Determine the [X, Y] coordinate at the center of the cell enclosing the given text.  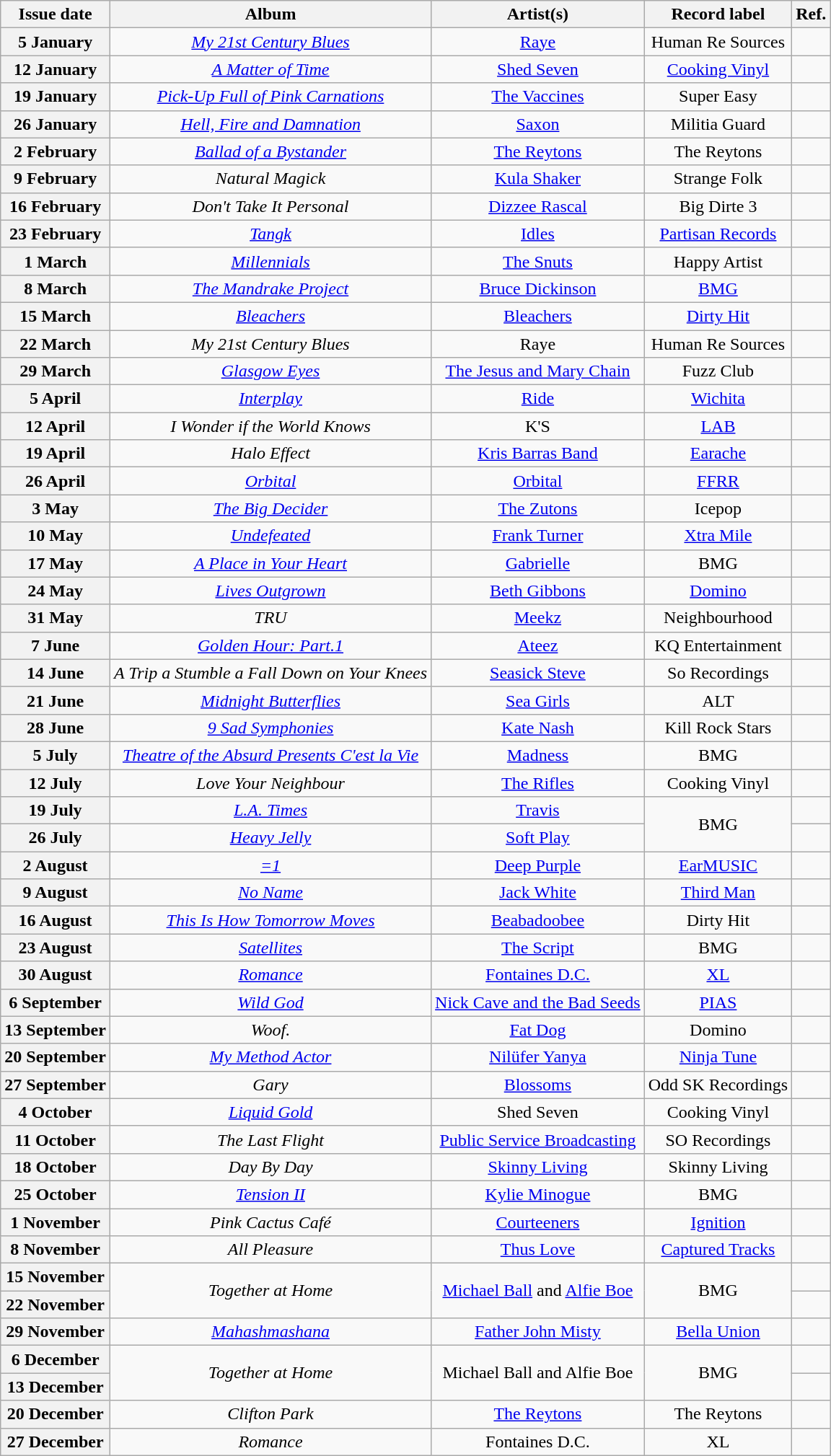
Gary [270, 1085]
5 January [56, 42]
9 February [56, 179]
The Snuts [538, 261]
Record label [718, 14]
Ignition [718, 1222]
The Zutons [538, 508]
Heavy Jelly [270, 838]
Nilüfer Yanya [538, 1057]
=1 [270, 865]
Hell, Fire and Damnation [270, 124]
9 Sad Symphonies [270, 728]
Fat Dog [538, 1030]
Nick Cave and the Bad Seeds [538, 1002]
26 July [56, 838]
13 December [56, 1387]
12 January [56, 69]
Courteeners [538, 1222]
2 February [56, 151]
Kate Nash [538, 728]
9 August [56, 893]
Ballad of a Bystander [270, 151]
22 March [56, 344]
The Mandrake Project [270, 288]
Tangk [270, 234]
K'S [538, 426]
Strange Folk [718, 179]
Happy Artist [718, 261]
Pick-Up Full of Pink Carnations [270, 97]
The Big Decider [270, 508]
Public Service Broadcasting [538, 1139]
11 October [56, 1139]
Blossoms [538, 1085]
17 May [56, 563]
Millennials [270, 261]
18 October [56, 1167]
A Place in Your Heart [270, 563]
15 March [56, 316]
Ride [538, 399]
5 July [56, 755]
Golden Hour: Part.1 [270, 645]
Gabrielle [538, 563]
The Vaccines [538, 97]
No Name [270, 893]
PIAS [718, 1002]
1 March [56, 261]
LAB [718, 426]
Album [270, 14]
Xtra Mile [718, 536]
This Is How Tomorrow Moves [270, 920]
19 July [56, 811]
Travis [538, 811]
7 June [56, 645]
ALT [718, 700]
Wild God [270, 1002]
29 March [56, 371]
8 November [56, 1250]
28 June [56, 728]
The Script [538, 948]
23 August [56, 948]
Kill Rock Stars [718, 728]
A Matter of Time [270, 69]
14 June [56, 673]
Ref. [811, 14]
Madness [538, 755]
Thus Love [538, 1250]
27 December [56, 1442]
30 August [56, 975]
The Last Flight [270, 1139]
Glasgow Eyes [270, 371]
Halo Effect [270, 454]
12 July [56, 782]
Artist(s) [538, 14]
20 December [56, 1414]
Saxon [538, 124]
24 May [56, 591]
The Rifles [538, 782]
25 October [56, 1194]
Fuzz Club [718, 371]
Issue date [56, 14]
16 August [56, 920]
5 April [56, 399]
Satellites [270, 948]
29 November [56, 1332]
Odd SK Recordings [718, 1085]
L.A. Times [270, 811]
Deep Purple [538, 865]
Interplay [270, 399]
Jack White [538, 893]
Sea Girls [538, 700]
19 January [56, 97]
All Pleasure [270, 1250]
12 April [56, 426]
Midnight Butterflies [270, 700]
Captured Tracks [718, 1250]
Ateez [538, 645]
The Jesus and Mary Chain [538, 371]
Natural Magick [270, 179]
Day By Day [270, 1167]
Dizzee Rascal [538, 206]
8 March [56, 288]
Third Man [718, 893]
1 November [56, 1222]
4 October [56, 1112]
Big Dirte 3 [718, 206]
Kylie Minogue [538, 1194]
Militia Guard [718, 124]
FFRR [718, 481]
20 September [56, 1057]
Father John Misty [538, 1332]
Liquid Gold [270, 1112]
Tension II [270, 1194]
Beth Gibbons [538, 591]
Soft Play [538, 838]
I Wonder if the World Knows [270, 426]
27 September [56, 1085]
16 February [56, 206]
Don't Take It Personal [270, 206]
Meekz [538, 618]
Ninja Tune [718, 1057]
15 November [56, 1277]
Undefeated [270, 536]
Kula Shaker [538, 179]
KQ Entertainment [718, 645]
10 May [56, 536]
Lives Outgrown [270, 591]
Love Your Neighbour [270, 782]
26 April [56, 481]
Earache [718, 454]
SO Recordings [718, 1139]
Neighbourhood [718, 618]
So Recordings [718, 673]
Clifton Park [270, 1414]
Bella Union [718, 1332]
Seasick Steve [538, 673]
Partisan Records [718, 234]
TRU [270, 618]
6 September [56, 1002]
Theatre of the Absurd Presents C'est la Vie [270, 755]
Woof. [270, 1030]
Mahashmashana [270, 1332]
Beabadoobee [538, 920]
EarMUSIC [718, 865]
Pink Cactus Café [270, 1222]
23 February [56, 234]
Icepop [718, 508]
2 August [56, 865]
26 January [56, 124]
22 November [56, 1305]
6 December [56, 1359]
A Trip a Stumble a Fall Down on Your Knees [270, 673]
Idles [538, 234]
Wichita [718, 399]
My Method Actor [270, 1057]
Super Easy [718, 97]
3 May [56, 508]
Kris Barras Band [538, 454]
13 September [56, 1030]
31 May [56, 618]
Frank Turner [538, 536]
19 April [56, 454]
21 June [56, 700]
Bruce Dickinson [538, 288]
